Return [x, y] of the center of cell containing provided text 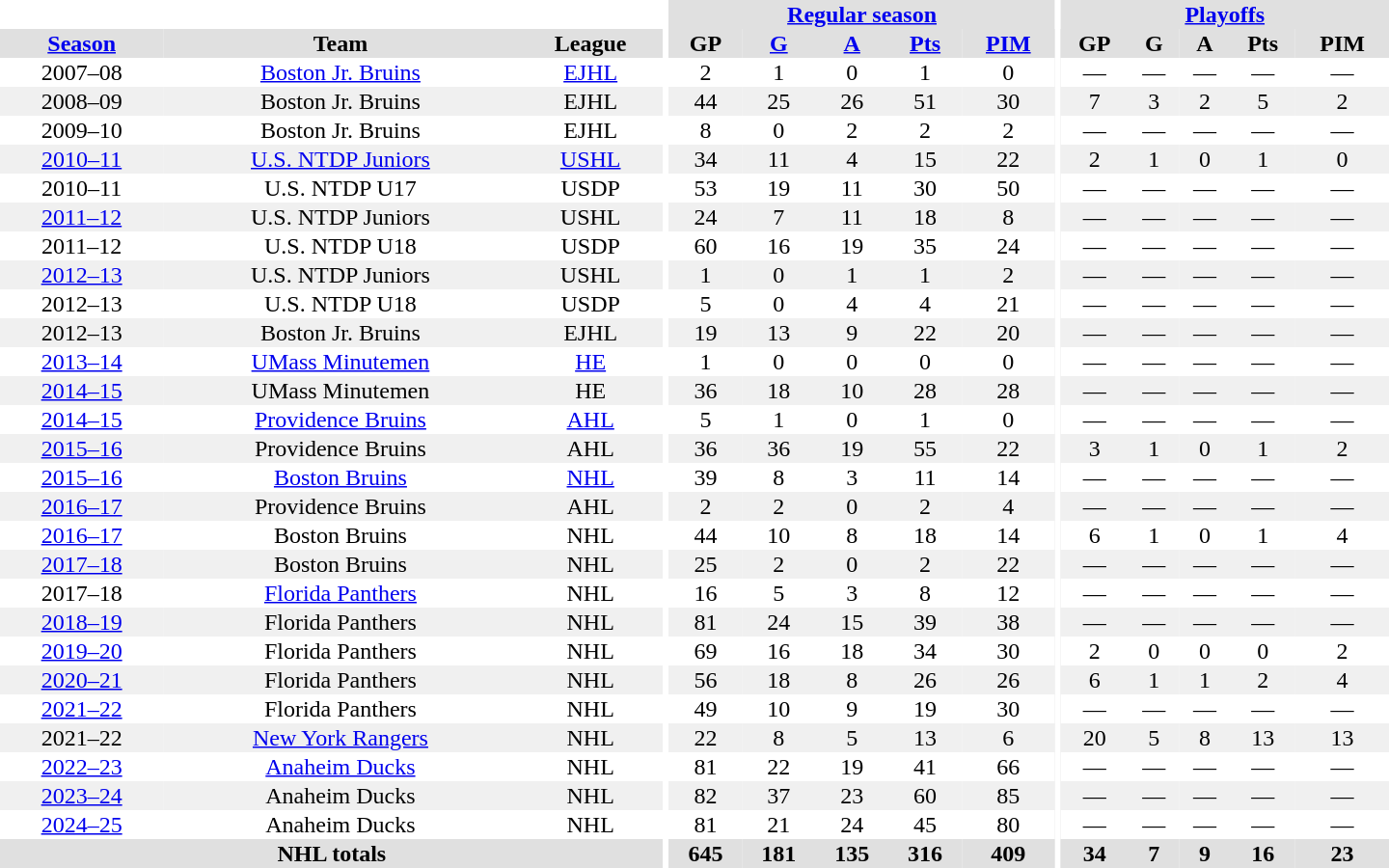
51 [925, 101]
Season [81, 43]
12 [1009, 593]
409 [1009, 854]
2007–08 [81, 72]
66 [1009, 767]
NHL totals [332, 854]
2024–25 [81, 825]
645 [706, 854]
49 [706, 709]
69 [706, 651]
35 [925, 246]
Regular season [862, 14]
50 [1009, 188]
U.S. NTDP U17 [340, 188]
League [590, 43]
Team [340, 43]
38 [1009, 622]
56 [706, 680]
80 [1009, 825]
2008–09 [81, 101]
2023–24 [81, 796]
53 [706, 188]
2020–21 [81, 680]
2013–14 [81, 362]
45 [925, 825]
37 [778, 796]
Playoffs [1225, 14]
82 [706, 796]
85 [1009, 796]
New York Rangers [340, 738]
2009–10 [81, 130]
316 [925, 854]
2019–20 [81, 651]
181 [778, 854]
41 [925, 767]
55 [925, 448]
2022–23 [81, 767]
135 [852, 854]
2018–19 [81, 622]
